Return (X, Y) of the center of cell containing provided text 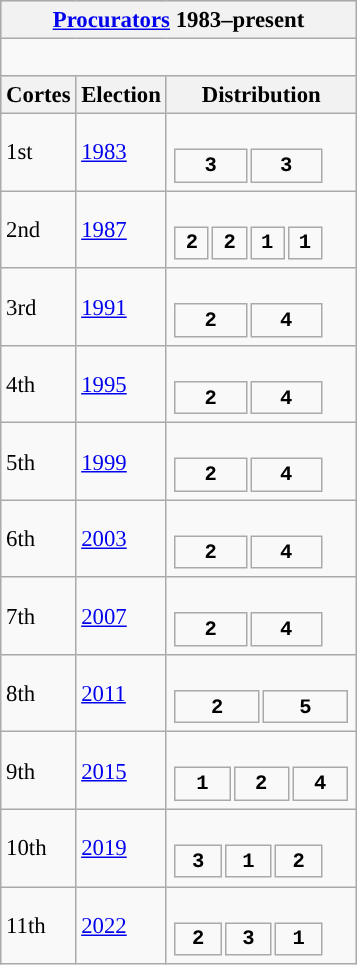
Procurators 1983–present (179, 20)
9th (38, 770)
Distribution (261, 95)
2015 (121, 770)
2011 (121, 694)
1983 (121, 152)
2nd (38, 230)
5 (306, 707)
4th (38, 384)
1999 (121, 462)
2022 (121, 926)
1 2 4 (261, 770)
3rd (38, 306)
1st (38, 152)
2003 (121, 538)
1991 (121, 306)
1995 (121, 384)
Election (121, 95)
2 2 1 1 (261, 230)
2 3 1 (261, 926)
2019 (121, 848)
2007 (121, 616)
3 3 (261, 152)
5th (38, 462)
7th (38, 616)
8th (38, 694)
Cortes (38, 95)
6th (38, 538)
1987 (121, 230)
10th (38, 848)
11th (38, 926)
2 5 (261, 694)
3 1 2 (261, 848)
